For the text-containing cell, return its midpoint in [x, y] coordinate format. 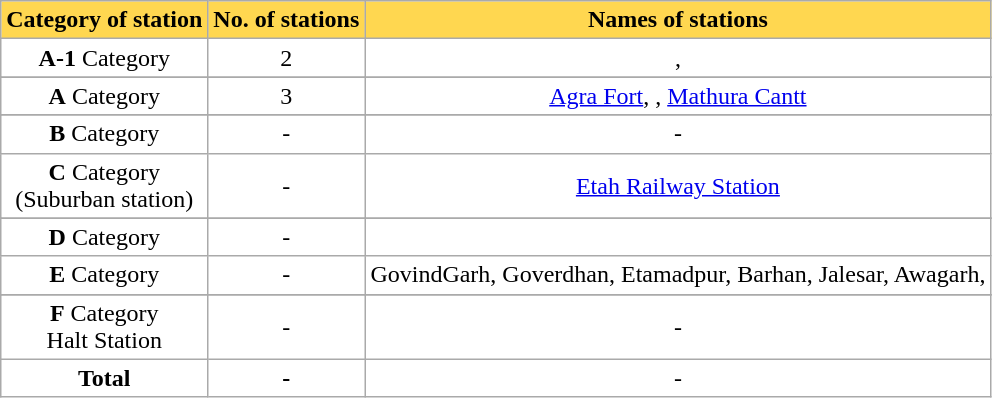
, [678, 58]
No. of stations [286, 20]
GovindGarh, Goverdhan, Etamadpur, Barhan, Jalesar, Awagarh, [678, 275]
A Category [104, 96]
2 [286, 58]
E Category [104, 275]
F CategoryHalt Station [104, 326]
Names of stations [678, 20]
C Category(Suburban station) [104, 186]
B Category [104, 134]
3 [286, 96]
Agra Fort, , Mathura Cantt [678, 96]
A-1 Category [104, 58]
Etah Railway Station [678, 186]
Total [104, 378]
Category of station [104, 20]
D Category [104, 237]
